Return the (x, y) coordinate for the center point of the cell that contains the specified text.  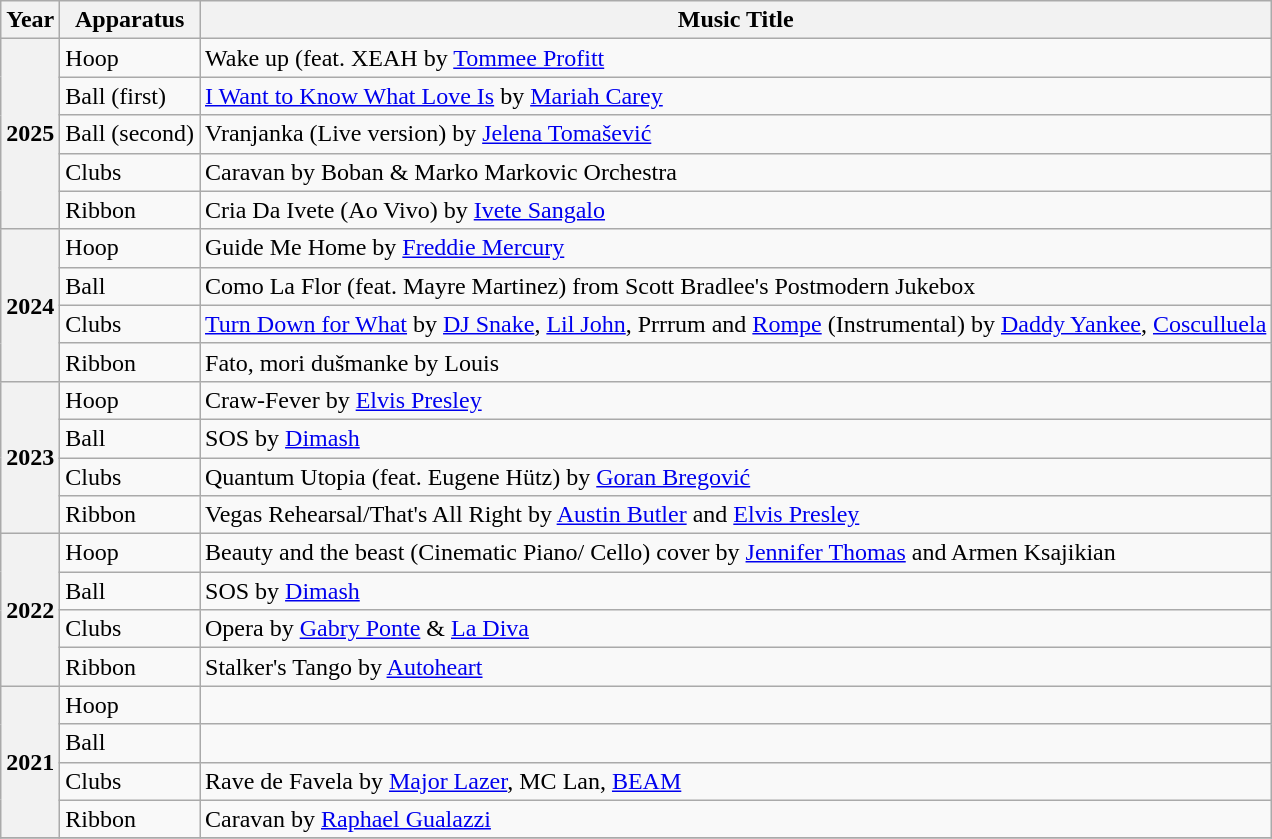
Fato, mori dušmanke by Louis (736, 362)
2024 (30, 305)
Ball (second) (130, 134)
Craw-Fever by Elvis Presley (736, 400)
I Want to Know What Love Is by Mariah Carey (736, 96)
2022 (30, 610)
Caravan by Raphael Gualazzi (736, 819)
Vranjanka (Live version) by Jelena Tomašević (736, 134)
Quantum Utopia (feat. Eugene Hütz) by Goran Bregović (736, 477)
2023 (30, 457)
Year (30, 20)
Rave de Favela by Major Lazer, MC Lan, BEAM (736, 781)
Caravan by Boban & Marko Markovic Orchestra (736, 172)
Turn Down for What by DJ Snake, Lil John, Prrrum and Rompe (Instrumental) by Daddy Yankee, Cosculluela (736, 324)
2025 (30, 134)
Stalker's Tango by Autoheart (736, 667)
2021 (30, 762)
Beauty and the beast (Cinematic Piano/ Cello) cover by Jennifer Thomas and Armen Ksajikian (736, 553)
Apparatus (130, 20)
Opera by Gabry Ponte & La Diva (736, 629)
Wake up (feat. XEAH by Tommee Profitt (736, 58)
Cria Da Ivete (Ao Vivo) by Ivete Sangalo (736, 210)
Music Title (736, 20)
Vegas Rehearsal/That's All Right by Austin Butler and Elvis Presley (736, 515)
Guide Me Home by Freddie Mercury (736, 248)
Ball (first) (130, 96)
Como La Flor (feat. Mayre Martinez) from Scott Bradlee's Postmodern Jukebox (736, 286)
